Return (x, y) of the center of cell containing provided text 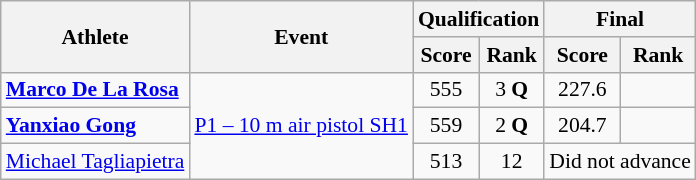
555 (446, 90)
2 Q (512, 126)
Marco De La Rosa (96, 90)
Michael Tagliapietra (96, 162)
P1 – 10 m air pistol SH1 (301, 126)
Athlete (96, 36)
Final (620, 19)
Did not advance (620, 162)
Event (301, 36)
12 (512, 162)
204.7 (582, 126)
559 (446, 126)
513 (446, 162)
227.6 (582, 90)
Qualification (478, 19)
Yanxiao Gong (96, 126)
3 Q (512, 90)
